For the text-containing cell, return its midpoint in (x, y) coordinate format. 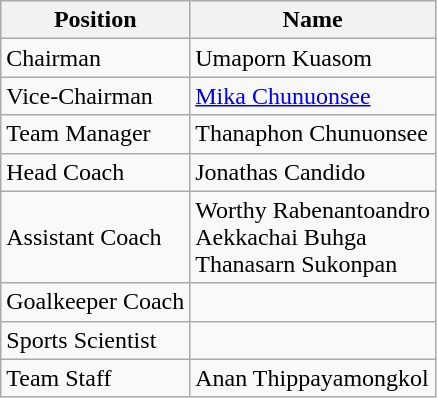
Mika Chunuonsee (313, 96)
Goalkeeper Coach (96, 302)
Anan Thippayamongkol (313, 378)
Name (313, 20)
Jonathas Candido (313, 172)
Head Coach (96, 172)
Chairman (96, 58)
Vice-Chairman (96, 96)
Assistant Coach (96, 237)
Position (96, 20)
Sports Scientist (96, 340)
Worthy Rabenantoandro Aekkachai Buhga Thanasarn Sukonpan (313, 237)
Team Staff (96, 378)
Umaporn Kuasom (313, 58)
Team Manager (96, 134)
Thanaphon Chunuonsee (313, 134)
